Scan for the cell matching the given text and deliver its [X, Y] coordinate at center. 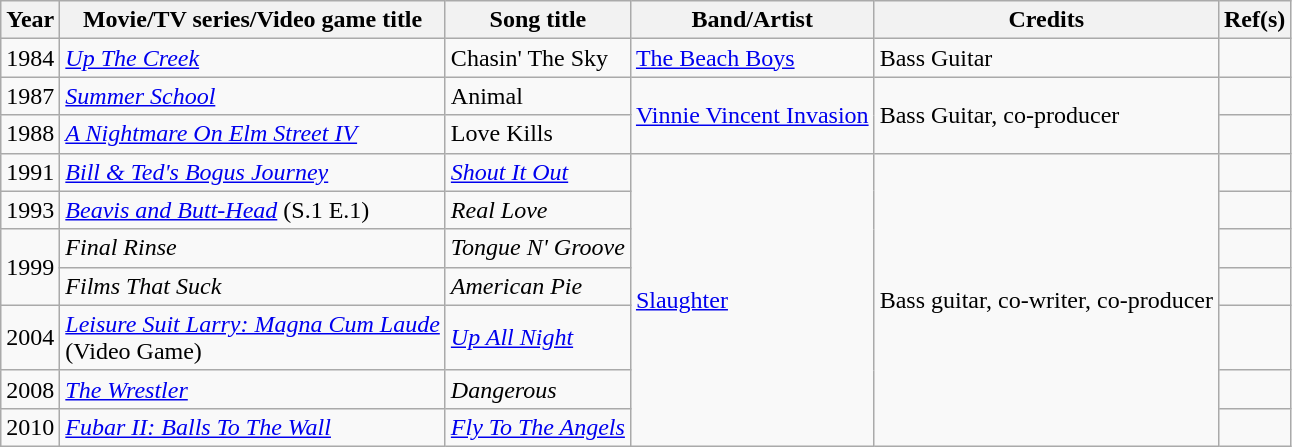
Final Rinse [253, 248]
1988 [30, 134]
2010 [30, 427]
Beavis and Butt-Head (S.1 E.1) [253, 210]
Animal [538, 96]
Dangerous [538, 389]
A Nightmare On Elm Street IV [253, 134]
Bill & Ted's Bogus Journey [253, 172]
Real Love [538, 210]
Movie/TV series/Video game title [253, 20]
Fubar II: Balls To The Wall [253, 427]
Band/Artist [752, 20]
Ref(s) [1254, 20]
The Beach Boys [752, 58]
Year [30, 20]
Summer School [253, 96]
Shout It Out [538, 172]
1993 [30, 210]
1991 [30, 172]
1987 [30, 96]
2008 [30, 389]
Love Kills [538, 134]
Vinnie Vincent Invasion [752, 115]
Films That Suck [253, 286]
1999 [30, 267]
Bass Guitar, co-producer [1046, 115]
Bass guitar, co-writer, co-producer [1046, 300]
American Pie [538, 286]
Chasin' The Sky [538, 58]
Leisure Suit Larry: Magna Cum Laude(Video Game) [253, 338]
Bass Guitar [1046, 58]
Up The Creek [253, 58]
Tongue N' Groove [538, 248]
Song title [538, 20]
Up All Night [538, 338]
Credits [1046, 20]
The Wrestler [253, 389]
Slaughter [752, 300]
2004 [30, 338]
1984 [30, 58]
Fly To The Angels [538, 427]
